Output the [x, y] coordinate of the center of the cell containing the given text.  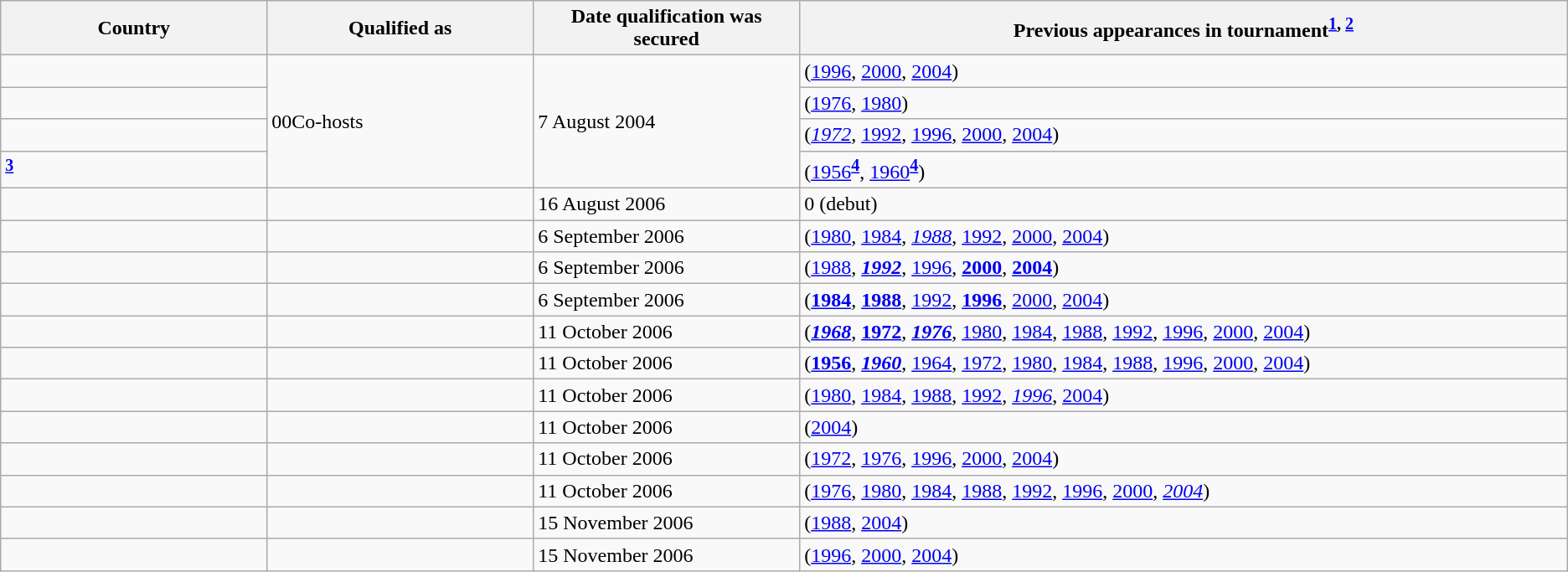
00Co-hosts [400, 122]
(1980, 1984, 1988, 1992, 1996, 2004) [1184, 395]
(1984, 1988, 1992, 1996, 2000, 2004) [1184, 300]
(1968, 1972, 1976, 1980, 1984, 1988, 1992, 1996, 2000, 2004) [1184, 332]
16 August 2006 [667, 204]
(1972, 1992, 1996, 2000, 2004) [1184, 135]
0 (debut) [1184, 204]
(19564, 19604) [1184, 169]
(2004) [1184, 427]
(1980, 1984, 1988, 1992, 2000, 2004) [1184, 236]
Country [134, 28]
Previous appearances in tournament1, 2 [1184, 28]
(1988, 2004) [1184, 523]
(1972, 1976, 1996, 2000, 2004) [1184, 459]
Qualified as [400, 28]
(1976, 1980, 1984, 1988, 1992, 1996, 2000, 2004) [1184, 491]
(1988, 1992, 1996, 2000, 2004) [1184, 268]
(1956, 1960, 1964, 1972, 1980, 1984, 1988, 1996, 2000, 2004) [1184, 363]
7 August 2004 [667, 122]
Date qualification was secured [667, 28]
(1976, 1980) [1184, 103]
3 [134, 169]
